Capture the cell that displays the provided text and extract its (x, y) central coordinate. 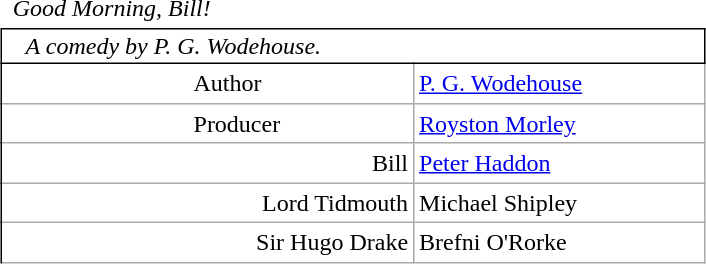
Peter Haddon (560, 163)
Producer (208, 123)
Sir Hugo Drake (208, 243)
P. G. Wodehouse (560, 83)
Author (208, 83)
Lord Tidmouth (208, 203)
A comedy by P. G. Wodehouse. (353, 46)
Michael Shipley (560, 203)
Brefni O'Rorke (560, 243)
Bill (208, 163)
Royston Morley (560, 123)
